From the cell containing the given text, extract its center point as (x, y) coordinate. 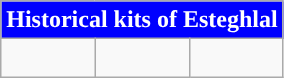
Historical kits of Esteghlal (142, 20)
